Output the [X, Y] coordinate of the center of the cell containing the given text.  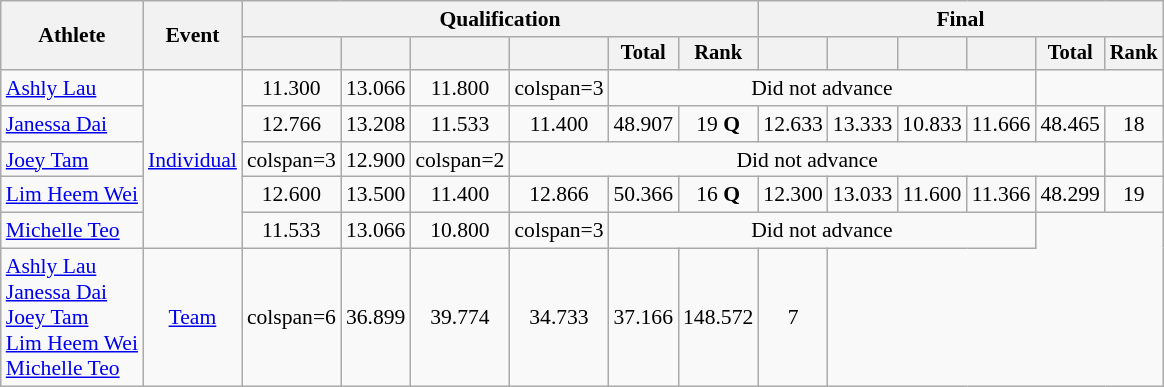
Joey Tam [72, 160]
Lim Heem Wei [72, 195]
11.666 [1002, 124]
7 [792, 318]
colspan=2 [460, 160]
50.366 [644, 195]
11.300 [292, 88]
Team [192, 318]
12.766 [292, 124]
11.600 [932, 195]
Ashly Lau [72, 88]
18 [1134, 124]
13.033 [862, 195]
48.907 [644, 124]
Qualification [500, 19]
12.300 [792, 195]
Ashly LauJanessa DaiJoey TamLim Heem WeiMichelle Teo [72, 318]
39.774 [460, 318]
colspan=6 [292, 318]
Event [192, 36]
Individual [192, 159]
13.208 [376, 124]
Janessa Dai [72, 124]
48.299 [1070, 195]
19 Q [718, 124]
10.800 [460, 231]
148.572 [718, 318]
Athlete [72, 36]
19 [1134, 195]
12.900 [376, 160]
12.866 [558, 195]
Final [960, 19]
37.166 [644, 318]
12.600 [292, 195]
12.633 [792, 124]
16 Q [718, 195]
34.733 [558, 318]
Michelle Teo [72, 231]
13.333 [862, 124]
36.899 [376, 318]
10.833 [932, 124]
11.366 [1002, 195]
11.800 [460, 88]
13.500 [376, 195]
48.465 [1070, 124]
